Detect which cell encompasses the target text, then output its (X, Y) center coordinate. 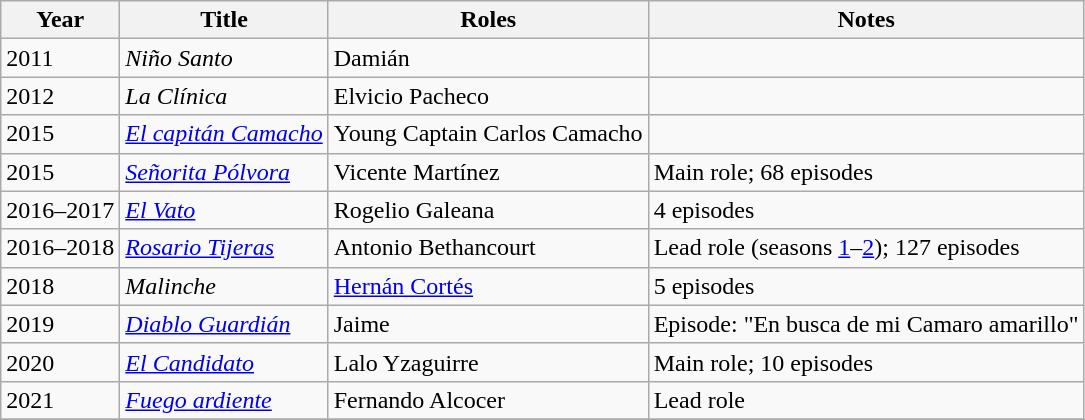
Year (60, 20)
Episode: "En busca de mi Camaro amarillo" (866, 324)
Rogelio Galeana (488, 210)
Title (224, 20)
Lalo Yzaguirre (488, 362)
4 episodes (866, 210)
Fernando Alcocer (488, 400)
Antonio Bethancourt (488, 248)
Young Captain Carlos Camacho (488, 134)
2021 (60, 400)
Niño Santo (224, 58)
Malinche (224, 286)
Notes (866, 20)
La Clínica (224, 96)
Diablo Guardián (224, 324)
2012 (60, 96)
Roles (488, 20)
Lead role (866, 400)
5 episodes (866, 286)
Elvicio Pacheco (488, 96)
El Vato (224, 210)
2011 (60, 58)
El Candidato (224, 362)
2016–2018 (60, 248)
Lead role (seasons 1–2); 127 episodes (866, 248)
Rosario Tijeras (224, 248)
2019 (60, 324)
2020 (60, 362)
2016–2017 (60, 210)
Vicente Martínez (488, 172)
Jaime (488, 324)
Fuego ardiente (224, 400)
Damián (488, 58)
Señorita Pólvora (224, 172)
Main role; 68 episodes (866, 172)
Hernán Cortés (488, 286)
El capitán Camacho (224, 134)
Main role; 10 episodes (866, 362)
2018 (60, 286)
